Identify which cell holds the provided text, then report its [x, y] central coordinate. 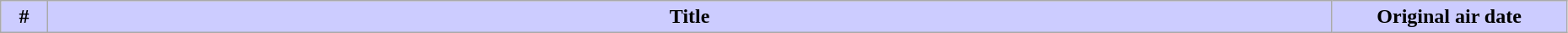
Title [689, 17]
# [24, 17]
Original air date [1449, 17]
